Capture the cell that displays the provided text and extract its (x, y) central coordinate. 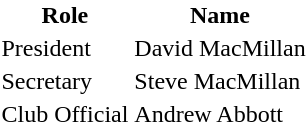
Steve MacMillan (220, 81)
Secretary (65, 81)
Name (220, 15)
David MacMillan (220, 48)
Role (65, 15)
President (65, 48)
